Scan for the cell matching the given text and deliver its (X, Y) coordinate at center. 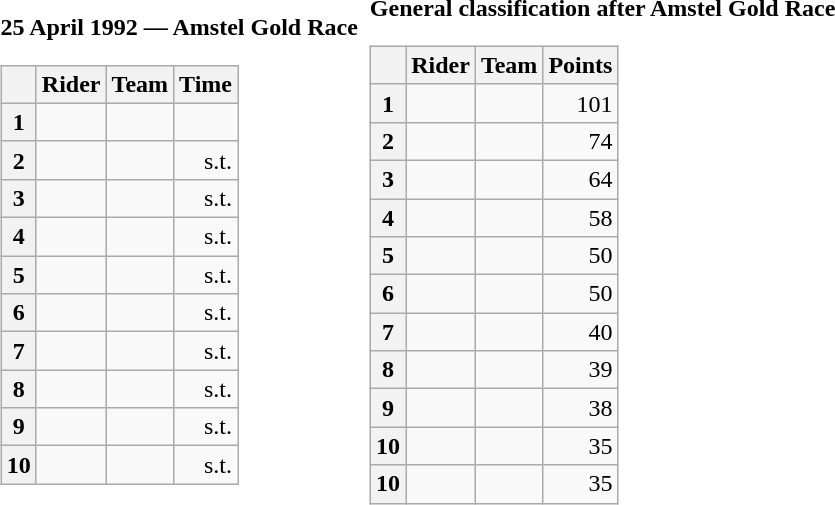
38 (580, 408)
64 (580, 179)
58 (580, 217)
39 (580, 370)
Points (580, 65)
40 (580, 332)
Time (206, 84)
74 (580, 141)
101 (580, 103)
